Detect which cell encompasses the target text, then output its (X, Y) center coordinate. 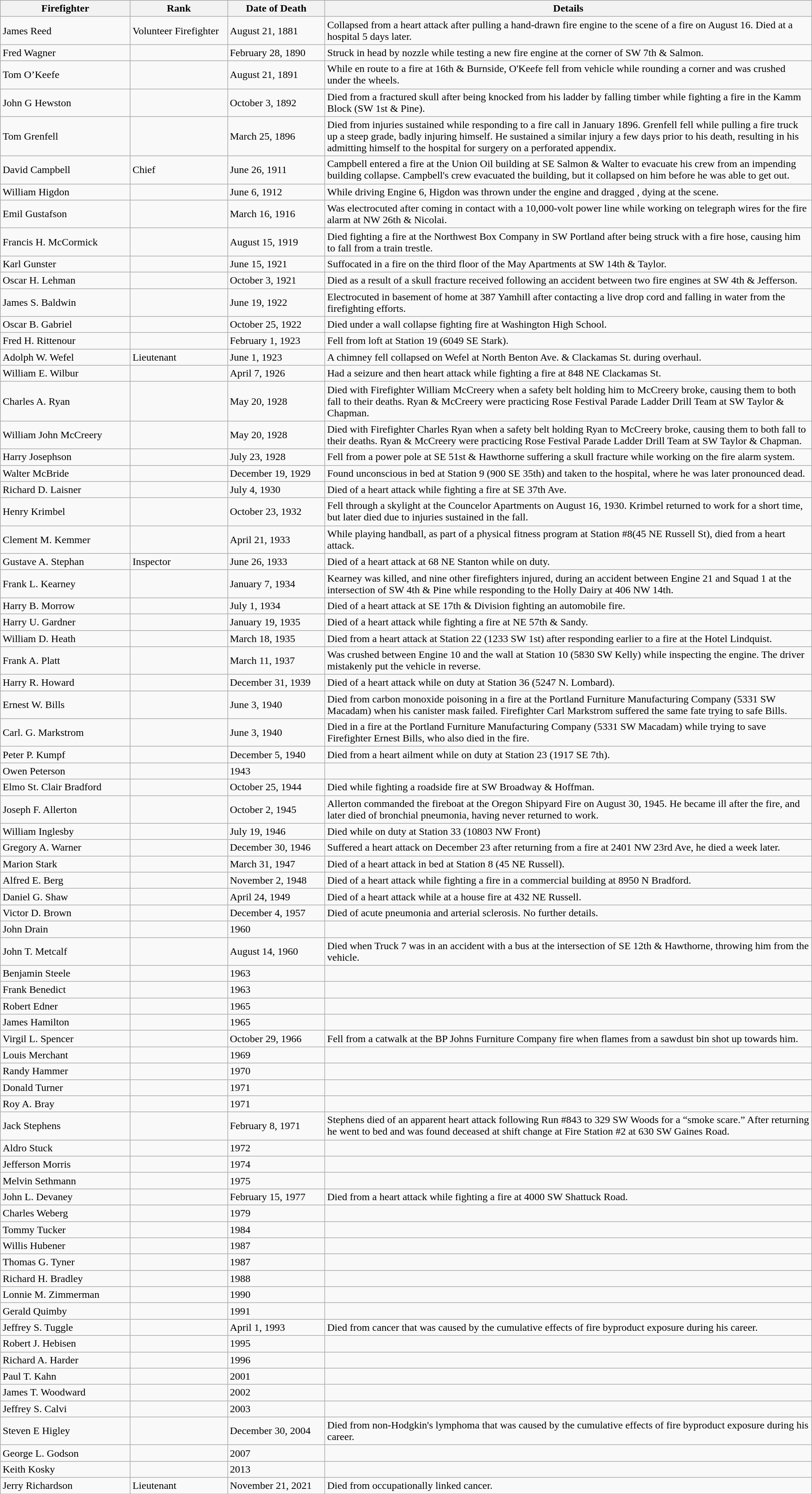
While playing handball, as part of a physical fitness program at Station #8(45 NE Russell St), died from a heart attack. (569, 540)
1996 (276, 1360)
July 23, 1928 (276, 457)
1969 (276, 1055)
Robert Edner (65, 1006)
1975 (276, 1180)
Gregory A. Warner (65, 848)
Richard H. Bradley (65, 1279)
February 28, 1890 (276, 53)
James S. Baldwin (65, 302)
October 25, 1922 (276, 325)
October 23, 1932 (276, 511)
Died of a heart attack while fighting a fire at NE 57th & Sandy. (569, 622)
Donald Turner (65, 1088)
Charles Weberg (65, 1213)
Emil Gustafson (65, 214)
Walter McBride (65, 473)
William E. Wilbur (65, 373)
1979 (276, 1213)
March 31, 1947 (276, 864)
April 24, 1949 (276, 896)
Tom Grenfell (65, 136)
Keith Kosky (65, 1469)
December 31, 1939 (276, 683)
John L. Devaney (65, 1197)
June 19, 1922 (276, 302)
October 3, 1892 (276, 103)
Died when Truck 7 was in an accident with a bus at the intersection of SE 12th & Hawthorne, throwing him from the vehicle. (569, 951)
Robert J. Hebisen (65, 1344)
Melvin Sethmann (65, 1180)
1984 (276, 1230)
While en route to a fire at 16th & Burnside, O'Keefe fell from vehicle while rounding a corner and was crushed under the wheels. (569, 75)
A chimney fell collapsed on Wefel at North Benton Ave. & Clackamas St. during overhaul. (569, 357)
January 7, 1934 (276, 583)
Carl. G. Markstrom (65, 732)
Richard A. Harder (65, 1360)
Jeffrey S. Calvi (65, 1409)
James Reed (65, 31)
Date of Death (276, 9)
Adolph W. Wefel (65, 357)
Paul T. Kahn (65, 1376)
Ernest W. Bills (65, 705)
Elmo St. Clair Bradford (65, 787)
Harry Josephson (65, 457)
Benjamin Steele (65, 974)
Virgil L. Spencer (65, 1039)
1972 (276, 1148)
Karl Gunster (65, 264)
December 5, 1940 (276, 755)
William Higdon (65, 192)
Frank A. Platt (65, 660)
Died of a heart attack while fighting a fire in a commercial building at 8950 N Bradford. (569, 880)
August 15, 1919 (276, 242)
Oscar H. Lehman (65, 280)
Aldro Stuck (65, 1148)
Clement M. Kemmer (65, 540)
December 19, 1929 (276, 473)
Marion Stark (65, 864)
George L. Godson (65, 1453)
Oscar B. Gabriel (65, 325)
Frank L. Kearney (65, 583)
Died while fighting a roadside fire at SW Broadway & Hoffman. (569, 787)
Peter P. Kumpf (65, 755)
John G Hewston (65, 103)
March 16, 1916 (276, 214)
June 26, 1933 (276, 562)
John T. Metcalf (65, 951)
Died from a heart attack while fighting a fire at 4000 SW Shattuck Road. (569, 1197)
Chief (179, 170)
Died from non-Hodgkin's lymphoma that was caused by the cumulative effects of fire byproduct exposure during his career. (569, 1431)
March 11, 1937 (276, 660)
Harry R. Howard (65, 683)
Willis Hubener (65, 1246)
William John McCreery (65, 435)
Volunteer Firefighter (179, 31)
February 8, 1971 (276, 1126)
Rank (179, 9)
Died of a heart attack while fighting a fire at SE 37th Ave. (569, 490)
1990 (276, 1295)
June 6, 1912 (276, 192)
February 15, 1977 (276, 1197)
Struck in head by nozzle while testing a new fire engine at the corner of SW 7th & Salmon. (569, 53)
William D. Heath (65, 639)
Died of a heart attack in bed at Station 8 (45 NE Russell). (569, 864)
April 7, 1926 (276, 373)
Died fighting a fire at the Northwest Box Company in SW Portland after being struck with a fire hose, causing him to fall from a train trestle. (569, 242)
Details (569, 9)
Randy Hammer (65, 1071)
Victor D. Brown (65, 913)
Suffocated in a fire on the third floor of the May Apartments at SW 14th & Taylor. (569, 264)
Harry U. Gardner (65, 622)
Died from a heart ailment while on duty at Station 23 (1917 SE 7th). (569, 755)
April 1, 1993 (276, 1327)
Died of a heart attack at 68 NE Stanton while on duty. (569, 562)
Charles A. Ryan (65, 401)
October 2, 1945 (276, 810)
Richard D. Laisner (65, 490)
1960 (276, 929)
William Inglesby (65, 831)
While driving Engine 6, Higdon was thrown under the engine and dragged , dying at the scene. (569, 192)
Found unconscious in bed at Station 9 (900 SE 35th) and taken to the hospital, where he was later pronounced dead. (569, 473)
1974 (276, 1164)
January 19, 1935 (276, 622)
1991 (276, 1311)
October 29, 1966 (276, 1039)
Frank Benedict (65, 990)
2007 (276, 1453)
June 26, 1911 (276, 170)
Died of a heart attack while at a house fire at 432 NE Russell. (569, 896)
June 15, 1921 (276, 264)
July 19, 1946 (276, 831)
August 21, 1881 (276, 31)
October 3, 1921 (276, 280)
Died while on duty at Station 33 (10803 NW Front) (569, 831)
Electrocuted in basement of home at 387 Yamhill after contacting a live drop cord and falling in water from the firefighting efforts. (569, 302)
Henry Krimbel (65, 511)
November 21, 2021 (276, 1485)
1970 (276, 1071)
Died from occupationally linked cancer. (569, 1485)
2002 (276, 1392)
1988 (276, 1279)
Owen Peterson (65, 771)
Alfred E. Berg (65, 880)
2003 (276, 1409)
August 14, 1960 (276, 951)
Louis Merchant (65, 1055)
Jerry Richardson (65, 1485)
2013 (276, 1469)
July 1, 1934 (276, 606)
June 1, 1923 (276, 357)
James Hamilton (65, 1022)
Collapsed from a heart attack after pulling a hand-drawn fire engine to the scene of a fire on August 16. Died at a hospital 5 days later. (569, 31)
November 2, 1948 (276, 880)
Died of a heart attack at SE 17th & Division fighting an automobile fire. (569, 606)
March 18, 1935 (276, 639)
Had a seizure and then heart attack while fighting a fire at 848 NE Clackamas St. (569, 373)
April 21, 1933 (276, 540)
John Drain (65, 929)
Inspector (179, 562)
Jeffrey S. Tuggle (65, 1327)
Fred H. Rittenour (65, 341)
Daniel G. Shaw (65, 896)
Died from cancer that was caused by the cumulative effects of fire byproduct exposure during his career. (569, 1327)
Gustave A. Stephan (65, 562)
Suffered a heart attack on December 23 after returning from a fire at 2401 NW 23rd Ave, he died a week later. (569, 848)
Fred Wagner (65, 53)
Roy A. Bray (65, 1104)
Tom O’Keefe (65, 75)
Firefighter (65, 9)
Jefferson Morris (65, 1164)
Jack Stephens (65, 1126)
Fell from a power pole at SE 51st & Hawthorne suffering a skull fracture while working on the fire alarm system. (569, 457)
Died of acute pneumonia and arterial sclerosis. No further details. (569, 913)
October 25, 1944 (276, 787)
December 30, 1946 (276, 848)
1995 (276, 1344)
December 30, 2004 (276, 1431)
Joseph F. Allerton (65, 810)
Was electrocuted after coming in contact with a 10,000-volt power line while working on telegraph wires for the fire alarm at NW 26th & Nicolai. (569, 214)
Fell from loft at Station 19 (6049 SE Stark). (569, 341)
Gerald Quimby (65, 1311)
Died from a heart attack at Station 22 (1233 SW 1st) after responding earlier to a fire at the Hotel Lindquist. (569, 639)
Tommy Tucker (65, 1230)
August 21, 1891 (276, 75)
July 4, 1930 (276, 490)
Died of a heart attack while on duty at Station 36 (5247 N. Lombard). (569, 683)
Died from a fractured skull after being knocked from his ladder by falling timber while fighting a fire in the Kamm Block (SW 1st & Pine). (569, 103)
February 1, 1923 (276, 341)
Fell from a catwalk at the BP Johns Furniture Company fire when flames from a sawdust bin shot up towards him. (569, 1039)
Thomas G. Tyner (65, 1262)
March 25, 1896 (276, 136)
2001 (276, 1376)
David Campbell (65, 170)
Lonnie M. Zimmerman (65, 1295)
December 4, 1957 (276, 913)
Harry B. Morrow (65, 606)
James T. Woodward (65, 1392)
Francis H. McCormick (65, 242)
Steven E Higley (65, 1431)
Died as a result of a skull fracture received following an accident between two fire engines at SW 4th & Jefferson. (569, 280)
1943 (276, 771)
Died under a wall collapse fighting fire at Washington High School. (569, 325)
